Identify which cell holds the provided text, then report its (X, Y) central coordinate. 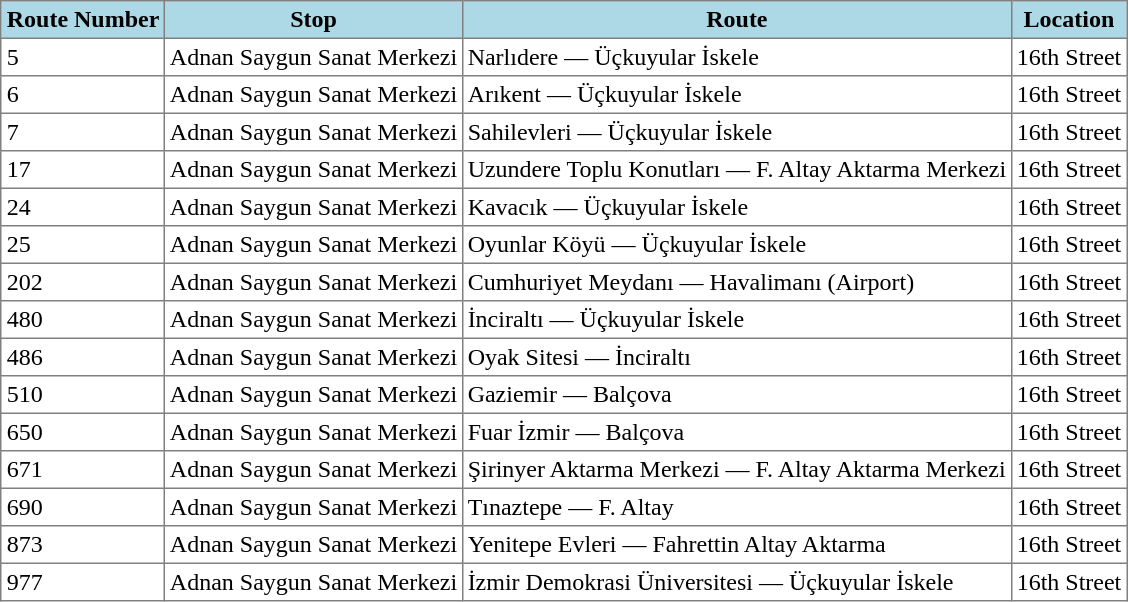
Location (1068, 20)
Arıkent — Üçkuyular İskele (736, 95)
486 (82, 357)
Kavacık — Üçkuyular İskele (736, 207)
480 (82, 320)
Sahilevleri — Üçkuyular İskele (736, 132)
İzmir Demokrasi Üniversitesi — Üçkuyular İskele (736, 582)
Fuar İzmir — Balçova (736, 432)
Gaziemir — Balçova (736, 395)
Oyunlar Köyü — Üçkuyular İskele (736, 245)
977 (82, 582)
Cumhuriyet Meydanı — Havalimanı (Airport) (736, 282)
Şirinyer Aktarma Merkezi — F. Altay Aktarma Merkezi (736, 470)
17 (82, 170)
Route (736, 20)
6 (82, 95)
Yenitepe Evleri — Fahrettin Altay Aktarma (736, 545)
5 (82, 57)
İnciraltı — Üçkuyular İskele (736, 320)
650 (82, 432)
873 (82, 545)
671 (82, 470)
Oyak Sitesi — İnciraltı (736, 357)
Uzundere Toplu Konutları — F. Altay Aktarma Merkezi (736, 170)
24 (82, 207)
510 (82, 395)
Stop (314, 20)
Narlıdere — Üçkuyular İskele (736, 57)
202 (82, 282)
7 (82, 132)
Tınaztepe — F. Altay (736, 507)
Route Number (82, 20)
690 (82, 507)
25 (82, 245)
